Return (X, Y) of the center of cell containing provided text 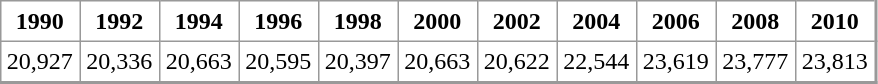
20,927 (40, 62)
22,544 (596, 62)
2006 (676, 21)
2008 (756, 21)
23,813 (835, 62)
20,595 (278, 62)
23,619 (676, 62)
20,336 (120, 62)
2010 (835, 21)
1998 (358, 21)
2002 (517, 21)
23,777 (756, 62)
20,397 (358, 62)
1996 (278, 21)
1992 (120, 21)
2004 (596, 21)
1990 (40, 21)
2000 (438, 21)
20,622 (517, 62)
1994 (199, 21)
